Return the (X, Y) coordinate for the center point of the cell that contains the specified text.  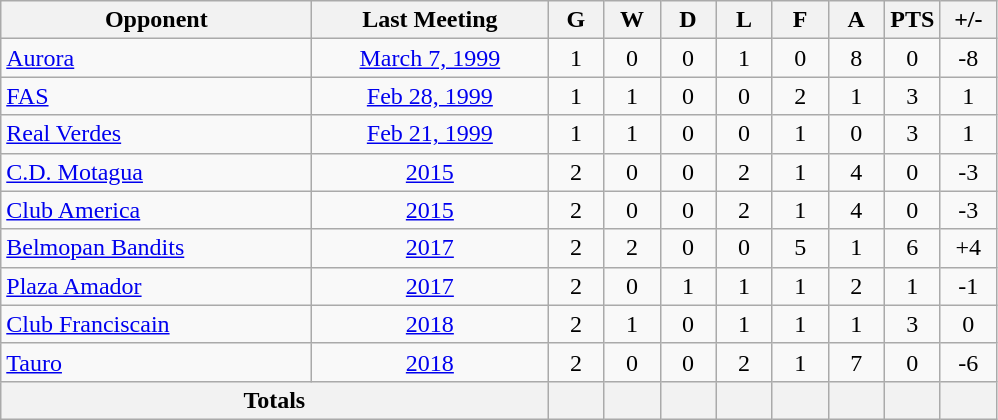
Real Verdes (156, 134)
W (632, 20)
5 (800, 248)
6 (912, 248)
+4 (968, 248)
Aurora (156, 58)
A (856, 20)
Feb 28, 1999 (430, 96)
L (744, 20)
FAS (156, 96)
Club Franciscain (156, 324)
PTS (912, 20)
8 (856, 58)
-1 (968, 286)
D (688, 20)
Feb 21, 1999 (430, 134)
C.D. Motagua (156, 172)
-6 (968, 362)
March 7, 1999 (430, 58)
Club America (156, 210)
Belmopan Bandits (156, 248)
-8 (968, 58)
+/- (968, 20)
F (800, 20)
7 (856, 362)
G (576, 20)
Totals (274, 400)
Last Meeting (430, 20)
Opponent (156, 20)
Tauro (156, 362)
Plaza Amador (156, 286)
